From the cell containing the given text, extract its center point as (X, Y) coordinate. 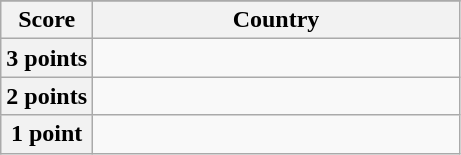
2 points (47, 96)
Country (276, 20)
1 point (47, 134)
Score (47, 20)
3 points (47, 58)
